Extract the [X, Y] coordinate from the center of the cell holding the provided text.  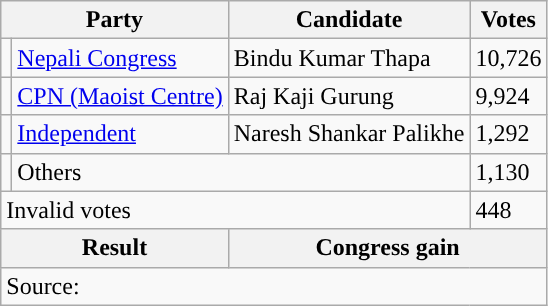
Congress gain [388, 248]
1,130 [508, 172]
1,292 [508, 134]
Bindu Kumar Thapa [349, 58]
Naresh Shankar Palikhe [349, 134]
Raj Kaji Gurung [349, 96]
448 [508, 210]
CPN (Maoist Centre) [120, 96]
Invalid votes [236, 210]
Result [114, 248]
Nepali Congress [120, 58]
Party [114, 20]
9,924 [508, 96]
Candidate [349, 20]
Others [241, 172]
Independent [120, 134]
Source: [274, 286]
10,726 [508, 58]
Votes [508, 20]
